Determine the (x, y) coordinate at the center of the cell enclosing the given text.  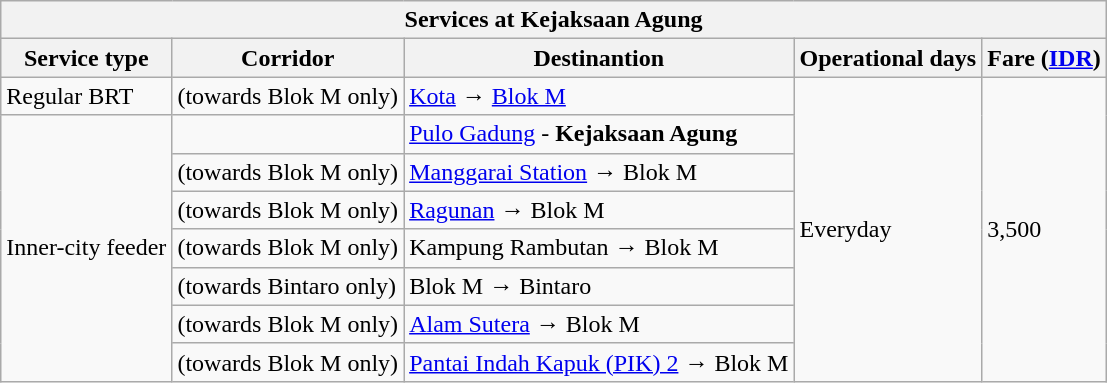
Inner-city feeder (86, 248)
Manggarai Station → Blok M (599, 172)
3,500 (1044, 229)
(towards Bintaro only) (288, 286)
Regular BRT (86, 96)
Alam Sutera → Blok M (599, 324)
Service type (86, 58)
Destinantion (599, 58)
Operational days (888, 58)
Kampung Rambutan → Blok M (599, 248)
Ragunan → Blok M (599, 210)
Blok M → Bintaro (599, 286)
Pulo Gadung - Kejaksaan Agung (599, 134)
Kota → Blok M (599, 96)
Fare (IDR) (1044, 58)
Pantai Indah Kapuk (PIK) 2 → Blok M (599, 362)
Everyday (888, 229)
Services at Kejaksaan Agung (554, 20)
Corridor (288, 58)
